Detect which cell encompasses the target text, then output its [X, Y] center coordinate. 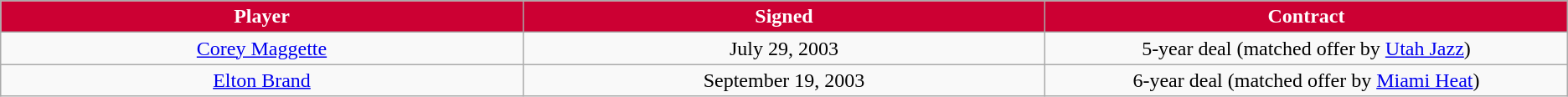
Signed [784, 17]
September 19, 2003 [784, 80]
5-year deal (matched offer by Utah Jazz) [1307, 48]
Elton Brand [261, 80]
Contract [1307, 17]
July 29, 2003 [784, 48]
Player [261, 17]
6-year deal (matched offer by Miami Heat) [1307, 80]
Corey Maggette [261, 48]
